Locate the cell with the specified text and output its (x, y) center coordinate. 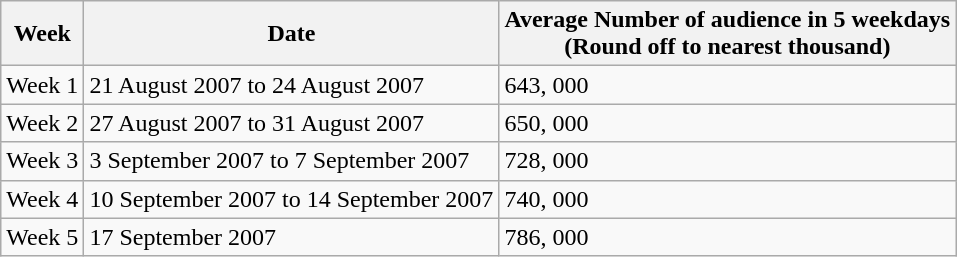
3 September 2007 to 7 September 2007 (292, 161)
27 August 2007 to 31 August 2007 (292, 123)
786, 000 (728, 237)
Week 3 (42, 161)
10 September 2007 to 14 September 2007 (292, 199)
650, 000 (728, 123)
21 August 2007 to 24 August 2007 (292, 85)
Week (42, 34)
728, 000 (728, 161)
Average Number of audience in 5 weekdays (Round off to nearest thousand) (728, 34)
17 September 2007 (292, 237)
740, 000 (728, 199)
Week 2 (42, 123)
643, 000 (728, 85)
Week 1 (42, 85)
Date (292, 34)
Week 5 (42, 237)
Week 4 (42, 199)
